Locate the cell with the specified text and output its [X, Y] center coordinate. 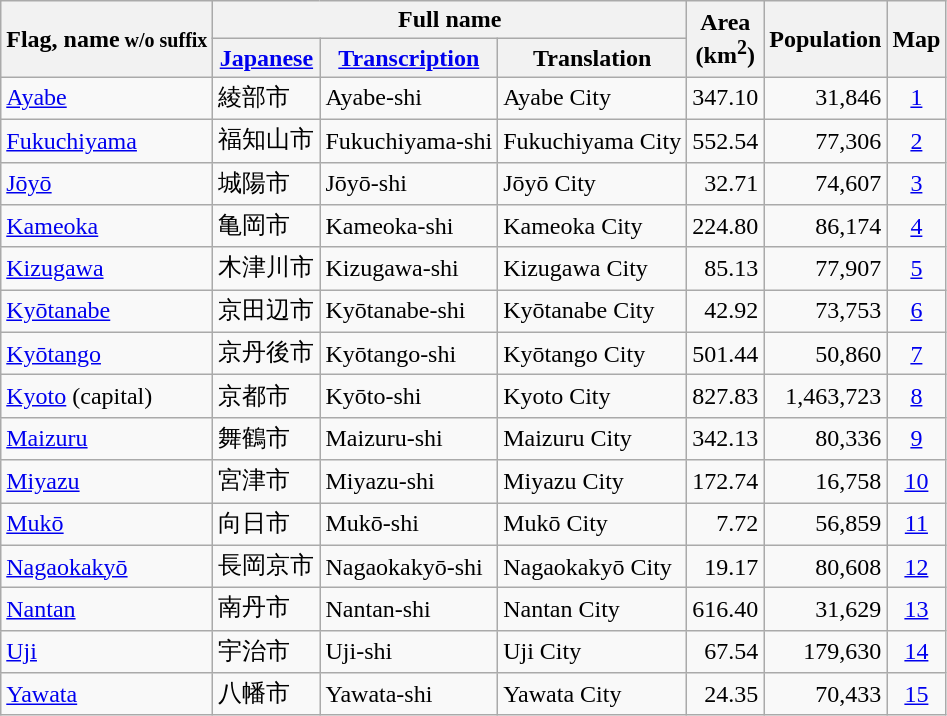
77,306 [826, 140]
32.71 [726, 184]
342.13 [726, 438]
Kyōto-shi [409, 396]
京田辺市 [266, 312]
Kyoto (capital) [107, 396]
Nantan City [592, 610]
67.54 [726, 652]
15 [916, 694]
19.17 [726, 566]
綾部市 [266, 98]
1,463,723 [826, 396]
Kameoka [107, 226]
南丹市 [266, 610]
Kizugawa City [592, 268]
5 [916, 268]
Jōyō [107, 184]
4 [916, 226]
Flag, name w/o suffix [107, 39]
Uji-shi [409, 652]
86,174 [826, 226]
73,753 [826, 312]
Miyazu City [592, 482]
Maizuru City [592, 438]
Kyōtanabe City [592, 312]
50,860 [826, 354]
八幡市 [266, 694]
31,629 [826, 610]
Transcription [409, 58]
224.80 [726, 226]
827.83 [726, 396]
Kyōtango-shi [409, 354]
347.10 [726, 98]
Kyōtango City [592, 354]
木津川市 [266, 268]
Fukuchiyama City [592, 140]
Kyōtango [107, 354]
京都市 [266, 396]
70,433 [826, 694]
Kyoto City [592, 396]
616.40 [726, 610]
16,758 [826, 482]
Japanese [266, 58]
Maizuru [107, 438]
Ayabe [107, 98]
Area (km2) [726, 39]
Uji [107, 652]
長岡京市 [266, 566]
Yawata [107, 694]
Kameoka City [592, 226]
Nantan-shi [409, 610]
向日市 [266, 524]
80,608 [826, 566]
Kizugawa-shi [409, 268]
501.44 [726, 354]
城陽市 [266, 184]
3 [916, 184]
24.35 [726, 694]
31,846 [826, 98]
172.74 [726, 482]
Nantan [107, 610]
Kyōtanabe-shi [409, 312]
7 [916, 354]
74,607 [826, 184]
Maizuru-shi [409, 438]
9 [916, 438]
Miyazu [107, 482]
2 [916, 140]
Mukō City [592, 524]
7.72 [726, 524]
Ayabe City [592, 98]
8 [916, 396]
Fukuchiyama [107, 140]
Nagaokakyō-shi [409, 566]
Translation [592, 58]
Kizugawa [107, 268]
Yawata City [592, 694]
宮津市 [266, 482]
80,336 [826, 438]
Population [826, 39]
亀岡市 [266, 226]
Nagaokakyō [107, 566]
舞鶴市 [266, 438]
6 [916, 312]
福知山市 [266, 140]
12 [916, 566]
Kameoka-shi [409, 226]
Miyazu-shi [409, 482]
179,630 [826, 652]
1 [916, 98]
11 [916, 524]
京丹後市 [266, 354]
Ayabe-shi [409, 98]
42.92 [726, 312]
宇治市 [266, 652]
Yawata-shi [409, 694]
552.54 [726, 140]
Fukuchiyama-shi [409, 140]
Kyōtanabe [107, 312]
77,907 [826, 268]
Uji City [592, 652]
Jōyō City [592, 184]
Nagaokakyō City [592, 566]
Jōyō-shi [409, 184]
Full name [450, 20]
13 [916, 610]
Map [916, 39]
56,859 [826, 524]
85.13 [726, 268]
10 [916, 482]
Mukō [107, 524]
Mukō-shi [409, 524]
14 [916, 652]
